Find where the given text appears and provide that cell's center as [X, Y] coordinate. 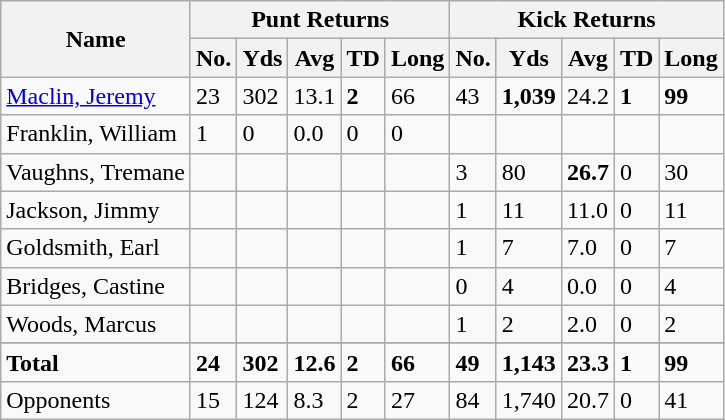
124 [262, 400]
Name [96, 39]
1,143 [528, 362]
Woods, Marcus [96, 324]
2.0 [588, 324]
23.3 [588, 362]
Total [96, 362]
Kick Returns [586, 20]
13.1 [314, 96]
Punt Returns [320, 20]
30 [691, 172]
26.7 [588, 172]
12.6 [314, 362]
Franklin, William [96, 134]
84 [473, 400]
Maclin, Jeremy [96, 96]
11.0 [588, 210]
49 [473, 362]
Opponents [96, 400]
24 [213, 362]
41 [691, 400]
80 [528, 172]
24.2 [588, 96]
23 [213, 96]
8.3 [314, 400]
20.7 [588, 400]
43 [473, 96]
3 [473, 172]
Goldsmith, Earl [96, 248]
27 [417, 400]
Vaughns, Tremane [96, 172]
Jackson, Jimmy [96, 210]
Bridges, Castine [96, 286]
1,740 [528, 400]
7.0 [588, 248]
1,039 [528, 96]
15 [213, 400]
